Identify which cell holds the provided text, then report its [x, y] central coordinate. 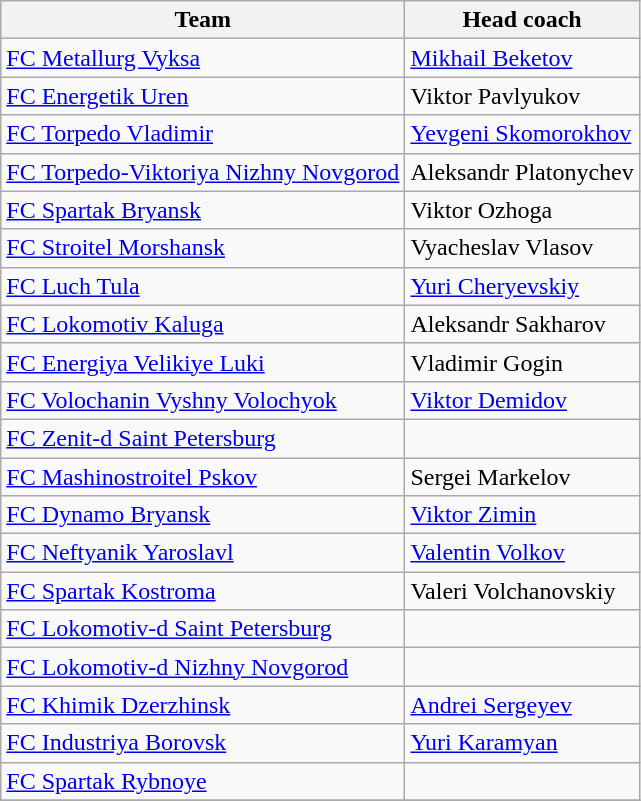
FC Spartak Bryansk [203, 210]
FC Stroitel Morshansk [203, 248]
Valentin Volkov [522, 553]
FC Luch Tula [203, 286]
FC Metallurg Vyksa [203, 58]
Mikhail Beketov [522, 58]
FC Lokomotiv-d Saint Petersburg [203, 629]
FC Zenit-d Saint Petersburg [203, 438]
Vyacheslav Vlasov [522, 248]
FC Energetik Uren [203, 96]
Sergei Markelov [522, 477]
FC Torpedo Vladimir [203, 134]
FC Spartak Rybnoye [203, 781]
FC Dynamo Bryansk [203, 515]
FC Mashinostroitel Pskov [203, 477]
Yevgeni Skomorokhov [522, 134]
FC Lokomotiv-d Nizhny Novgorod [203, 667]
Valeri Volchanovskiy [522, 591]
FC Neftyanik Yaroslavl [203, 553]
Yuri Karamyan [522, 743]
FC Spartak Kostroma [203, 591]
FC Energiya Velikiye Luki [203, 362]
FC Khimik Dzerzhinsk [203, 705]
Viktor Demidov [522, 400]
FC Volochanin Vyshny Volochyok [203, 400]
Head coach [522, 20]
Viktor Pavlyukov [522, 96]
FC Torpedo-Viktoriya Nizhny Novgorod [203, 172]
FC Lokomotiv Kaluga [203, 324]
Aleksandr Platonychev [522, 172]
Viktor Ozhoga [522, 210]
Viktor Zimin [522, 515]
Vladimir Gogin [522, 362]
FC Industriya Borovsk [203, 743]
Yuri Cheryevskiy [522, 286]
Aleksandr Sakharov [522, 324]
Andrei Sergeyev [522, 705]
Team [203, 20]
